Provide the (x, y) coordinate of the cell's center where the given text is located.  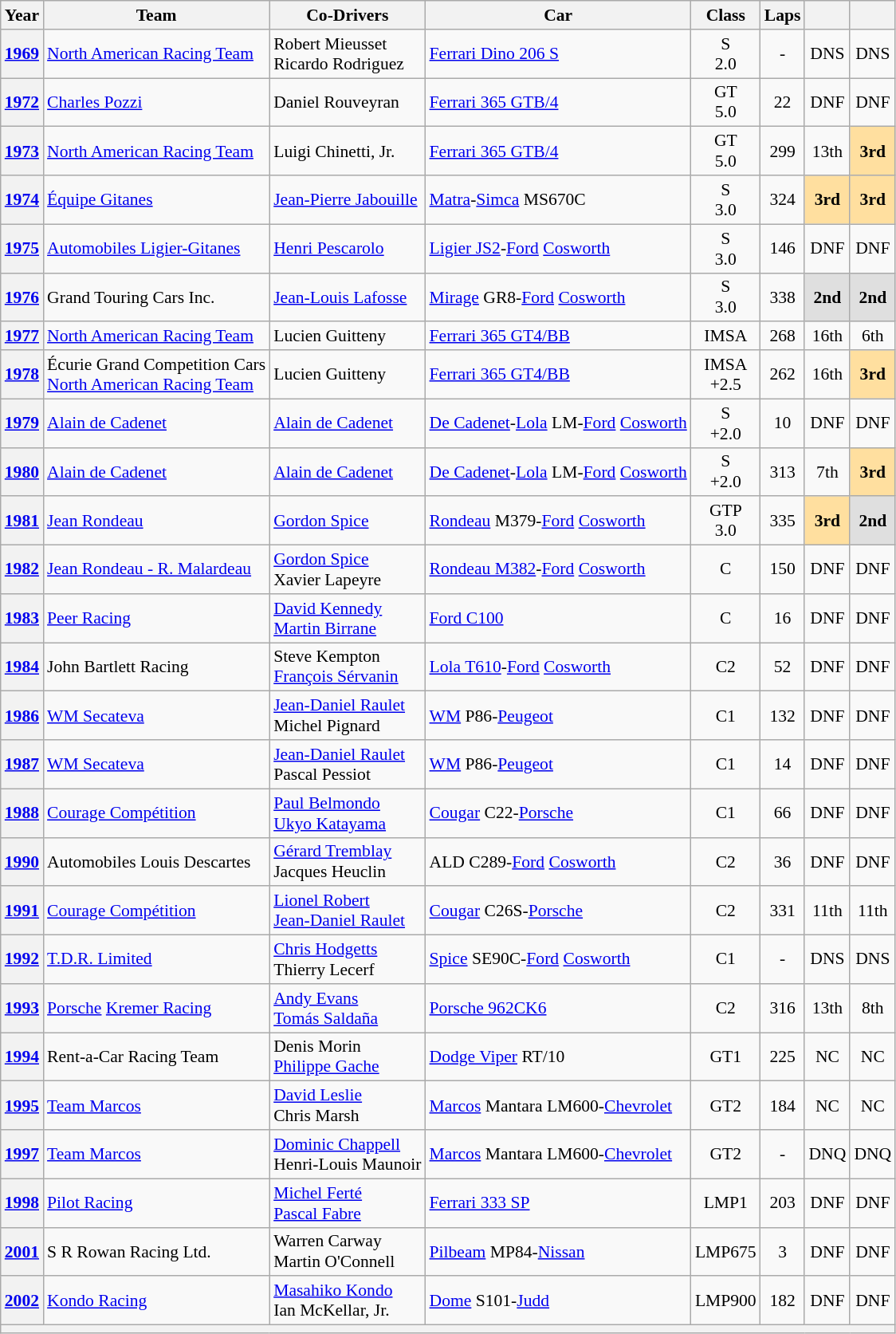
S R Rowan Racing Ltd. (156, 1252)
Gordon Spice (348, 521)
16 (783, 619)
LMP675 (725, 1252)
Matra-Simca MS670C (558, 199)
1993 (22, 1008)
Year (22, 15)
Ferrari Dino 206 S (558, 54)
299 (783, 152)
1973 (22, 152)
1991 (22, 911)
GT1 (725, 1057)
132 (783, 716)
Chris Hodgetts Thierry Lecerf (348, 960)
Rondeau M382-Ford Cosworth (558, 569)
S2.0 (725, 54)
Dodge Viper RT/10 (558, 1057)
Steve Kempton François Sérvanin (348, 667)
1984 (22, 667)
1974 (22, 199)
Daniel Rouveyran (348, 102)
Masahiko Kondo Ian McKellar, Jr. (348, 1301)
10 (783, 423)
8th (872, 1008)
T.D.R. Limited (156, 960)
Michel Ferté Pascal Fabre (348, 1202)
1995 (22, 1105)
David Kennedy Martin Birrane (348, 619)
1978 (22, 375)
Automobiles Ligier-Gitanes (156, 249)
Car (558, 15)
331 (783, 911)
ALD C289-Ford Cosworth (558, 861)
IMSA+2.5 (725, 375)
338 (783, 297)
14 (783, 764)
1990 (22, 861)
Denis Morin Philippe Gache (348, 1057)
Ferrari 333 SP (558, 1202)
Ford C100 (558, 619)
LMP900 (725, 1301)
Robert Mieusset Ricardo Rodriguez (348, 54)
Rondeau M379-Ford Cosworth (558, 521)
324 (783, 199)
1982 (22, 569)
52 (783, 667)
1997 (22, 1155)
1972 (22, 102)
1998 (22, 1202)
IMSA (725, 336)
Ligier JS2-Ford Cosworth (558, 249)
Kondo Racing (156, 1301)
Lola T610-Ford Cosworth (558, 667)
David Leslie Chris Marsh (348, 1105)
1969 (22, 54)
1977 (22, 336)
182 (783, 1301)
1976 (22, 297)
225 (783, 1057)
146 (783, 249)
Grand Touring Cars Inc. (156, 297)
Gérard Tremblay Jacques Heuclin (348, 861)
313 (783, 472)
1981 (22, 521)
Laps (783, 15)
7th (827, 472)
Porsche Kremer Racing (156, 1008)
Rent-a-Car Racing Team (156, 1057)
1994 (22, 1057)
Peer Racing (156, 619)
Andy Evans Tomás Saldaña (348, 1008)
Jean-Pierre Jabouille (348, 199)
Henri Pescarolo (348, 249)
Gordon Spice Xavier Lapeyre (348, 569)
Charles Pozzi (156, 102)
1975 (22, 249)
Pilbeam MP84-Nissan (558, 1252)
John Bartlett Racing (156, 667)
1986 (22, 716)
Jean Rondeau - R. Malardeau (156, 569)
335 (783, 521)
150 (783, 569)
Paul Belmondo Ukyo Katayama (348, 813)
3 (783, 1252)
Équipe Gitanes (156, 199)
Cougar C22-Porsche (558, 813)
1987 (22, 764)
Porsche 962CK6 (558, 1008)
184 (783, 1105)
203 (783, 1202)
Jean-Daniel Raulet Pascal Pessiot (348, 764)
316 (783, 1008)
Dominic Chappell Henri-Louis Maunoir (348, 1155)
1983 (22, 619)
Co-Drivers (348, 15)
Cougar C26S-Porsche (558, 911)
Dome S101-Judd (558, 1301)
Jean-Daniel Raulet Michel Pignard (348, 716)
Luigi Chinetti, Jr. (348, 152)
1980 (22, 472)
Automobiles Louis Descartes (156, 861)
Jean Rondeau (156, 521)
262 (783, 375)
2001 (22, 1252)
1979 (22, 423)
Spice SE90C-Ford Cosworth (558, 960)
Class (725, 15)
2002 (22, 1301)
22 (783, 102)
Warren Carway Martin O'Connell (348, 1252)
LMP1 (725, 1202)
1992 (22, 960)
Écurie Grand Competition Cars North American Racing Team (156, 375)
268 (783, 336)
1988 (22, 813)
Mirage GR8-Ford Cosworth (558, 297)
Team (156, 15)
6th (872, 336)
GTP3.0 (725, 521)
Lionel Robert Jean-Daniel Raulet (348, 911)
36 (783, 861)
66 (783, 813)
Jean-Louis Lafosse (348, 297)
Pilot Racing (156, 1202)
